Determine the [X, Y] coordinate at the center of the cell enclosing the given text.  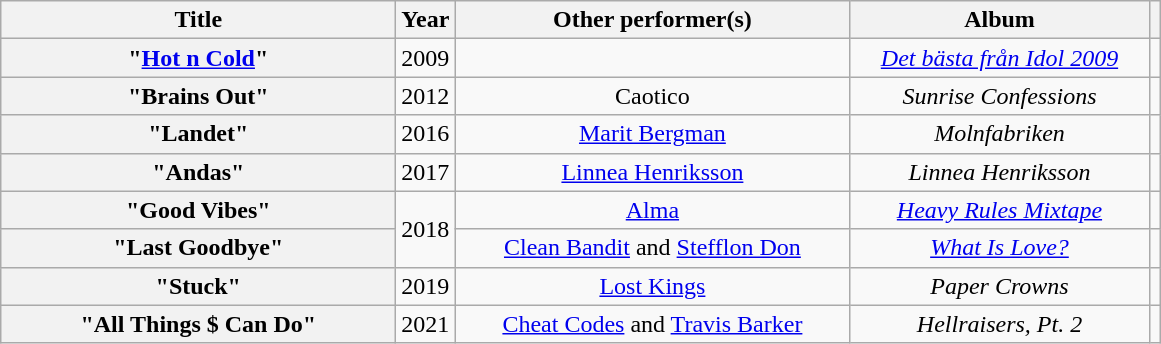
2021 [426, 324]
Other performer(s) [652, 20]
"Good Vibes" [198, 210]
"Last Goodbye" [198, 248]
Year [426, 20]
2019 [426, 286]
2009 [426, 58]
Cheat Codes and Travis Barker [652, 324]
Paper Crowns [1000, 286]
2016 [426, 134]
2012 [426, 96]
"Landet" [198, 134]
"All Things $ Can Do" [198, 324]
Lost Kings [652, 286]
Caotico [652, 96]
2018 [426, 229]
"Stuck" [198, 286]
Title [198, 20]
2017 [426, 172]
"Hot n Cold" [198, 58]
Marit Bergman [652, 134]
Alma [652, 210]
Heavy Rules Mixtape [1000, 210]
"Andas" [198, 172]
"Brains Out" [198, 96]
Molnfabriken [1000, 134]
What Is Love? [1000, 248]
Album [1000, 20]
Det bästa från Idol 2009 [1000, 58]
Hellraisers, Pt. 2 [1000, 324]
Sunrise Confessions [1000, 96]
Clean Bandit and Stefflon Don [652, 248]
